Locate the cell with the specified text and output its (X, Y) center coordinate. 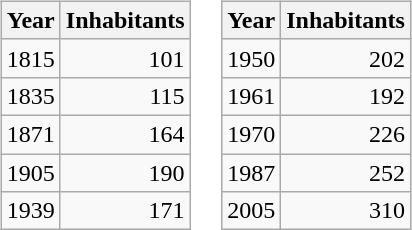
202 (346, 58)
226 (346, 134)
2005 (252, 211)
101 (125, 58)
1835 (30, 96)
115 (125, 96)
1961 (252, 96)
1987 (252, 173)
171 (125, 211)
1815 (30, 58)
252 (346, 173)
1905 (30, 173)
1871 (30, 134)
310 (346, 211)
1950 (252, 58)
190 (125, 173)
164 (125, 134)
192 (346, 96)
1939 (30, 211)
1970 (252, 134)
